From the cell containing the given text, extract its center point as [X, Y] coordinate. 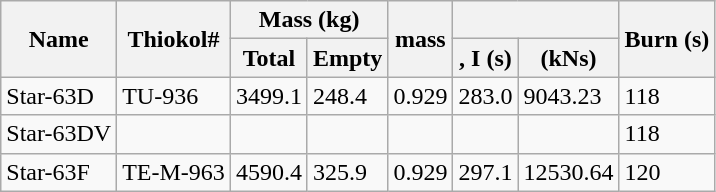
TE-M-963 [174, 172]
Star-63F [59, 172]
Thiokol# [174, 39]
325.9 [347, 172]
Star-63D [59, 96]
9043.23 [568, 96]
120 [667, 172]
mass [420, 39]
Burn (s) [667, 39]
Name [59, 39]
283.0 [486, 96]
3499.1 [268, 96]
Mass (kg) [308, 20]
12530.64 [568, 172]
, I (s) [486, 58]
(kNs) [568, 58]
Empty [347, 58]
Total [268, 58]
TU-936 [174, 96]
Star-63DV [59, 134]
297.1 [486, 172]
4590.4 [268, 172]
248.4 [347, 96]
